Determine the [x, y] coordinate at the center of the cell enclosing the given text.  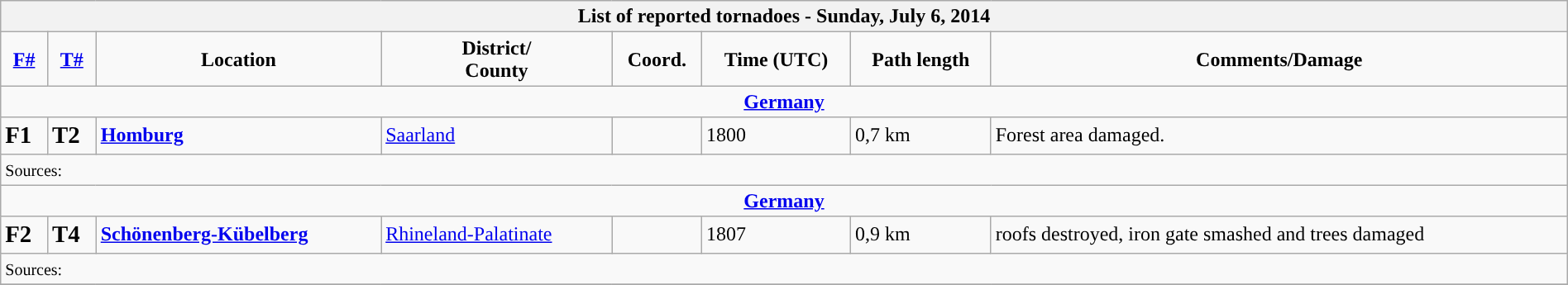
Forest area damaged. [1279, 135]
0,9 km [920, 235]
1807 [777, 235]
List of reported tornadoes - Sunday, July 6, 2014 [784, 17]
Comments/Damage [1279, 59]
F2 [25, 235]
F1 [25, 135]
T# [71, 59]
Time (UTC) [777, 59]
District/County [496, 59]
Coord. [657, 59]
Rhineland-Palatinate [496, 235]
Homburg [238, 135]
Path length [920, 59]
Schönenberg-Kübelberg [238, 235]
roofs destroyed, iron gate smashed and trees damaged [1279, 235]
T2 [71, 135]
T4 [71, 235]
Location [238, 59]
Saarland [496, 135]
F# [25, 59]
1800 [777, 135]
0,7 km [920, 135]
